Return the [x, y] coordinate for the center point of the cell that contains the specified text.  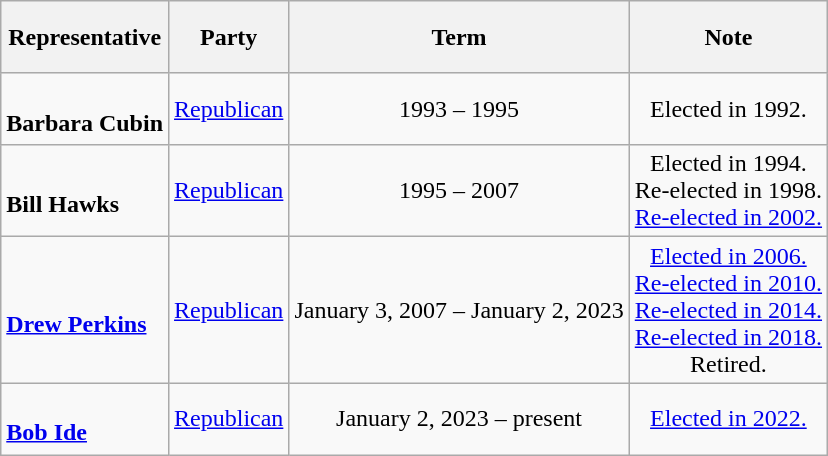
1993 – 1995 [459, 109]
Elected in 2006.Re-elected in 2010.Re-elected in 2014.Re-elected in 2018.Retired. [728, 310]
Party [229, 37]
Bill Hawks [85, 191]
Drew Perkins [85, 310]
Elected in 2022. [728, 419]
1995 – 2007 [459, 191]
Barbara Cubin [85, 109]
Note [728, 37]
January 2, 2023 – present [459, 419]
January 3, 2007 – January 2, 2023 [459, 310]
Elected in 1992. [728, 109]
Representative [85, 37]
Elected in 1994.Re-elected in 1998.Re-elected in 2002. [728, 191]
Term [459, 37]
Bob Ide [85, 419]
